Detect which cell encompasses the target text, then output its (x, y) center coordinate. 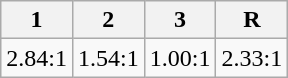
1 (37, 20)
1.54:1 (108, 58)
1.00:1 (180, 58)
R (252, 20)
3 (180, 20)
2 (108, 20)
2.84:1 (37, 58)
2.33:1 (252, 58)
